Return the [x, y] coordinate for the center point of the cell that contains the specified text.  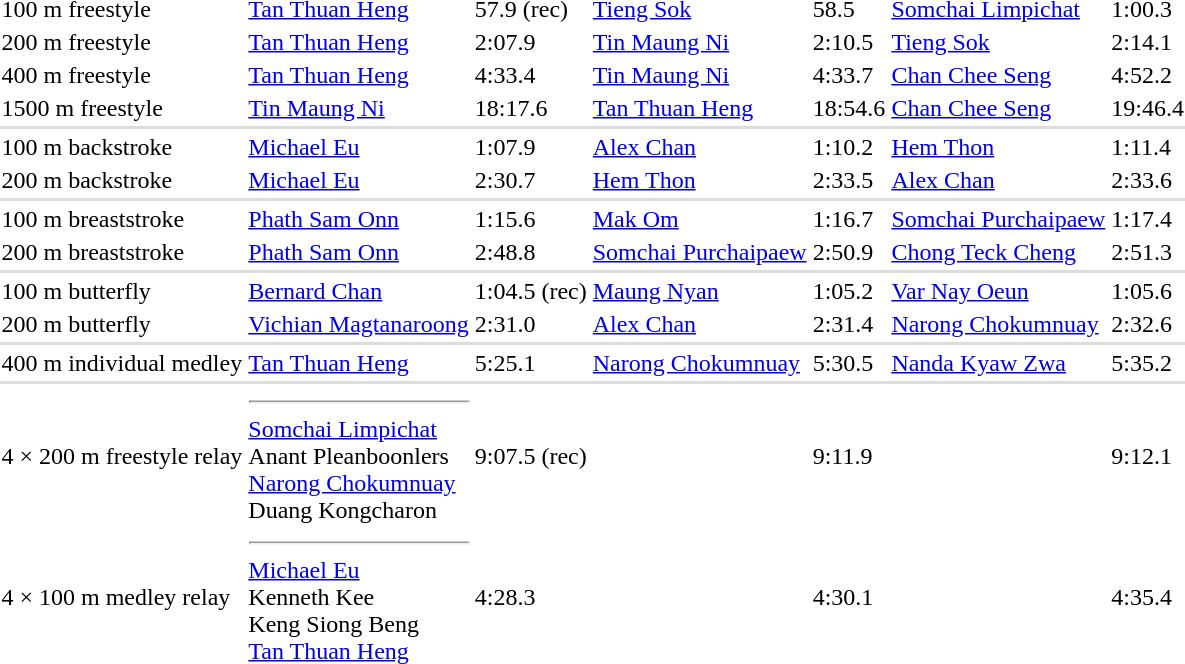
9:11.9 [849, 456]
Chong Teck Cheng [998, 252]
100 m butterfly [122, 291]
Mak Om [700, 219]
Bernard Chan [359, 291]
2:50.9 [849, 252]
18:54.6 [849, 108]
400 m freestyle [122, 75]
4 × 200 m freestyle relay [122, 456]
4:33.4 [530, 75]
1:04.5 (rec) [530, 291]
2:07.9 [530, 42]
200 m butterfly [122, 324]
1:16.7 [849, 219]
Maung Nyan [700, 291]
2:10.5 [849, 42]
Tieng Sok [998, 42]
5:30.5 [849, 363]
2:31.0 [530, 324]
1:10.2 [849, 147]
100 m breaststroke [122, 219]
1:05.2 [849, 291]
2:31.4 [849, 324]
2:30.7 [530, 180]
200 m backstroke [122, 180]
18:17.6 [530, 108]
4:33.7 [849, 75]
Var Nay Oeun [998, 291]
200 m freestyle [122, 42]
100 m backstroke [122, 147]
1:07.9 [530, 147]
1:15.6 [530, 219]
5:25.1 [530, 363]
9:07.5 (rec) [530, 456]
400 m individual medley [122, 363]
1500 m freestyle [122, 108]
Somchai Limpichat Anant PleanboonlersNarong ChokumnuayDuang Kongcharon [359, 456]
200 m breaststroke [122, 252]
2:33.5 [849, 180]
2:48.8 [530, 252]
Vichian Magtanaroong [359, 324]
Nanda Kyaw Zwa [998, 363]
